Extract the (X, Y) coordinate from the center of the cell holding the provided text.  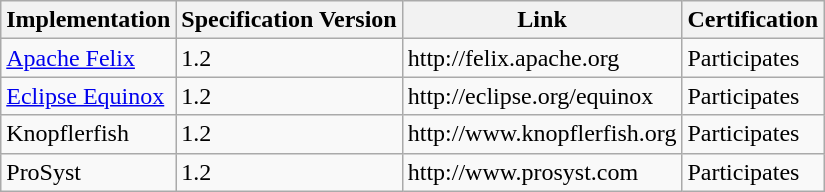
http://eclipse.org/equinox (542, 96)
http://www.prosyst.com (542, 172)
Specification Version (289, 20)
Implementation (88, 20)
Apache Felix (88, 58)
http://felix.apache.org (542, 58)
Link (542, 20)
ProSyst (88, 172)
Eclipse Equinox (88, 96)
Certification (753, 20)
Knopflerfish (88, 134)
http://www.knopflerfish.org (542, 134)
